Output the [X, Y] coordinate of the center of the cell containing the given text.  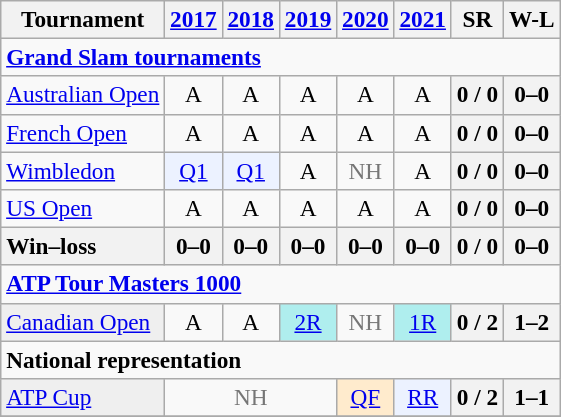
ATP Tour Masters 1000 [280, 284]
QF [366, 397]
ATP Cup [83, 397]
1R [422, 322]
2019 [308, 19]
Australian Open [83, 95]
W-L [532, 19]
Wimbledon [83, 170]
2017 [194, 19]
National representation [280, 359]
Win–loss [83, 246]
SR [477, 19]
Canadian Open [83, 322]
RR [422, 397]
French Open [83, 133]
2020 [366, 19]
2021 [422, 19]
Tournament [83, 19]
2018 [250, 19]
Grand Slam tournaments [280, 57]
US Open [83, 208]
2R [308, 322]
1–2 [532, 322]
1–1 [532, 397]
